Identify which cell holds the provided text, then report its (x, y) central coordinate. 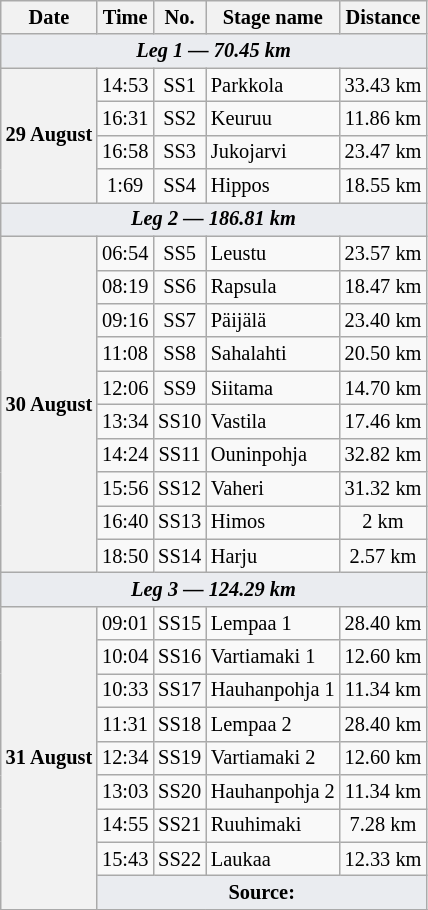
Laukaa (273, 859)
14:53 (125, 85)
Vaheri (273, 489)
Harju (273, 556)
Leg 1 — 70.45 km (214, 51)
12:34 (125, 758)
12:06 (125, 388)
SS11 (180, 455)
SS9 (180, 388)
SS12 (180, 489)
Päijälä (273, 320)
12.33 km (384, 859)
30 August (49, 404)
Vartiamaki 1 (273, 657)
18.47 km (384, 287)
Ruuhimaki (273, 825)
16:31 (125, 118)
2.57 km (384, 556)
SS4 (180, 186)
Hauhanpohja 1 (273, 690)
13:34 (125, 421)
11.86 km (384, 118)
11:31 (125, 724)
31.32 km (384, 489)
Vastila (273, 421)
14:24 (125, 455)
SS18 (180, 724)
15:43 (125, 859)
SS13 (180, 522)
Rapsula (273, 287)
Distance (384, 17)
Lempaa 2 (273, 724)
17.46 km (384, 421)
09:16 (125, 320)
Himos (273, 522)
11:08 (125, 354)
SS22 (180, 859)
23.40 km (384, 320)
SS7 (180, 320)
SS8 (180, 354)
SS5 (180, 253)
Keuruu (273, 118)
SS2 (180, 118)
Sahalahti (273, 354)
08:19 (125, 287)
Time (125, 17)
31 August (49, 758)
10:04 (125, 657)
33.43 km (384, 85)
SS6 (180, 287)
32.82 km (384, 455)
14:55 (125, 825)
Date (49, 17)
06:54 (125, 253)
SS1 (180, 85)
18:50 (125, 556)
SS17 (180, 690)
Ouninpohja (273, 455)
SS10 (180, 421)
Siitama (273, 388)
10:33 (125, 690)
Parkkola (273, 85)
Hauhanpohja 2 (273, 791)
No. (180, 17)
Leustu (273, 253)
23.57 km (384, 253)
SS14 (180, 556)
2 km (384, 522)
09:01 (125, 623)
13:03 (125, 791)
16:58 (125, 152)
Vartiamaki 2 (273, 758)
29 August (49, 136)
Leg 3 — 124.29 km (214, 589)
SS19 (180, 758)
15:56 (125, 489)
Jukojarvi (273, 152)
18.55 km (384, 186)
Source: (262, 892)
1:69 (125, 186)
23.47 km (384, 152)
SS15 (180, 623)
14.70 km (384, 388)
SS21 (180, 825)
SS16 (180, 657)
SS20 (180, 791)
20.50 km (384, 354)
Stage name (273, 17)
16:40 (125, 522)
7.28 km (384, 825)
Leg 2 — 186.81 km (214, 219)
Lempaa 1 (273, 623)
SS3 (180, 152)
Hippos (273, 186)
